Extract the [x, y] coordinate from the center of the cell holding the provided text.  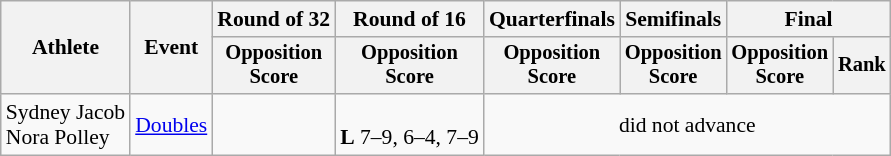
Round of 16 [410, 19]
Round of 32 [274, 19]
Semifinals [674, 19]
Doubles [171, 124]
Quarterfinals [552, 19]
did not advance [688, 124]
Event [171, 48]
Rank [862, 66]
Athlete [66, 48]
Sydney Jacob Nora Polley [66, 124]
Final [808, 19]
L 7–9, 6–4, 7–9 [410, 124]
